Find where the given text appears and provide that cell's center as [X, Y] coordinate. 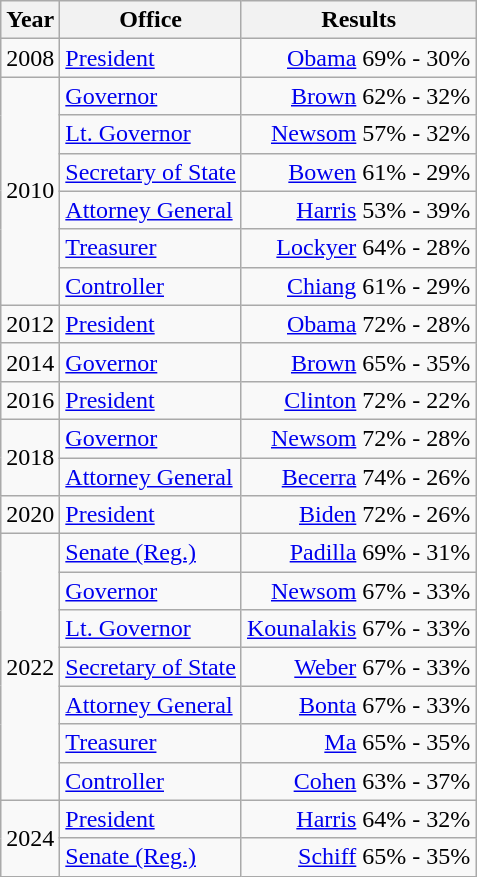
Chiang 61% - 29% [358, 286]
Bowen 61% - 29% [358, 172]
Brown 62% - 32% [358, 96]
Newsom 72% - 28% [358, 438]
Obama 69% - 30% [358, 58]
Padilla 69% - 31% [358, 553]
Newsom 57% - 32% [358, 134]
Results [358, 20]
Cohen 63% - 37% [358, 781]
Lockyer 64% - 28% [358, 248]
2012 [30, 324]
Ma 65% - 35% [358, 743]
Office [151, 20]
Schiff 65% - 35% [358, 857]
Brown 65% - 35% [358, 362]
2016 [30, 400]
2018 [30, 457]
Harris 53% - 39% [358, 210]
2008 [30, 58]
Harris 64% - 32% [358, 819]
2010 [30, 191]
Biden 72% - 26% [358, 515]
Year [30, 20]
2022 [30, 667]
2020 [30, 515]
Bonta 67% - 33% [358, 705]
Becerra 74% - 26% [358, 477]
Newsom 67% - 33% [358, 591]
Obama 72% - 28% [358, 324]
2024 [30, 838]
2014 [30, 362]
Clinton 72% - 22% [358, 400]
Weber 67% - 33% [358, 667]
Kounalakis 67% - 33% [358, 629]
